Detect which cell encompasses the target text, then output its [X, Y] center coordinate. 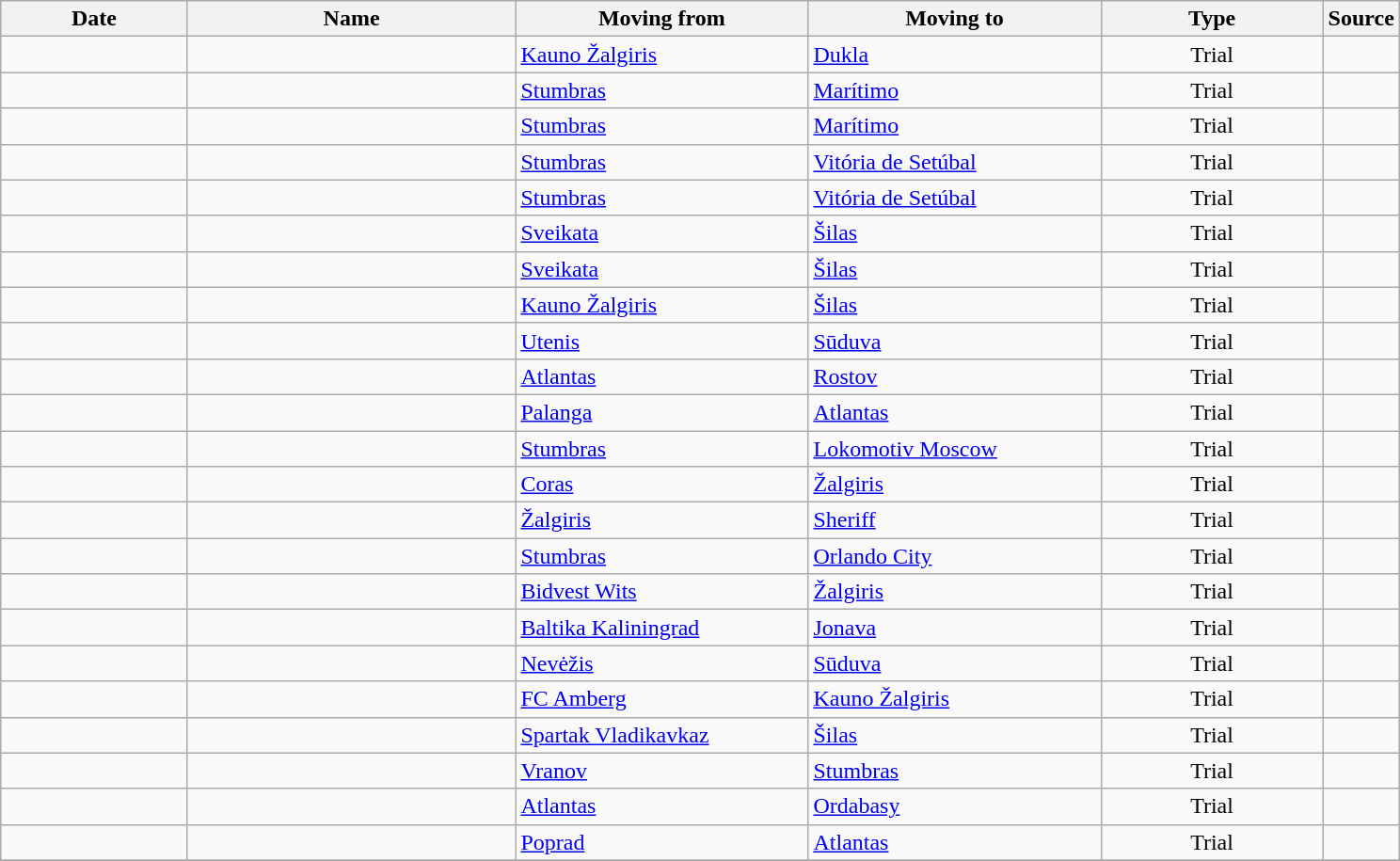
Rostov [954, 376]
Baltika Kaliningrad [662, 628]
Moving to [954, 19]
Spartak Vladikavkaz [662, 735]
Orlando City [954, 556]
Poprad [662, 842]
Vranov [662, 771]
Coras [662, 485]
Ordabasy [954, 806]
Bidvest Wits [662, 592]
Type [1212, 19]
Date [94, 19]
Sheriff [954, 520]
Dukla [954, 55]
Jonava [954, 628]
Nevėžis [662, 663]
Palanga [662, 412]
Utenis [662, 341]
FC Amberg [662, 699]
Lokomotiv Moscow [954, 449]
Source [1360, 19]
Name [352, 19]
Moving from [662, 19]
